From the cell containing the given text, extract its center point as [x, y] coordinate. 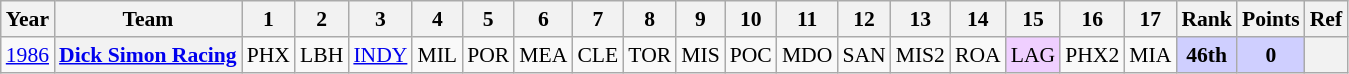
9 [700, 19]
17 [1150, 19]
POC [751, 55]
Ref [1326, 19]
SAN [864, 55]
MIS2 [920, 55]
6 [543, 19]
MEA [543, 55]
46th [1206, 55]
MDO [808, 55]
CLE [598, 55]
LBH [322, 55]
INDY [380, 55]
PHX [268, 55]
Year [28, 19]
15 [1033, 19]
ROA [978, 55]
0 [1271, 55]
Team [148, 19]
14 [978, 19]
10 [751, 19]
2 [322, 19]
TOR [650, 55]
MIA [1150, 55]
4 [437, 19]
Points [1271, 19]
MIL [437, 55]
Dick Simon Racing [148, 55]
13 [920, 19]
8 [650, 19]
12 [864, 19]
MIS [700, 55]
3 [380, 19]
LAG [1033, 55]
Rank [1206, 19]
PHX2 [1092, 55]
7 [598, 19]
16 [1092, 19]
1986 [28, 55]
11 [808, 19]
5 [488, 19]
POR [488, 55]
1 [268, 19]
